Locate the cell with the specified text and output its (x, y) center coordinate. 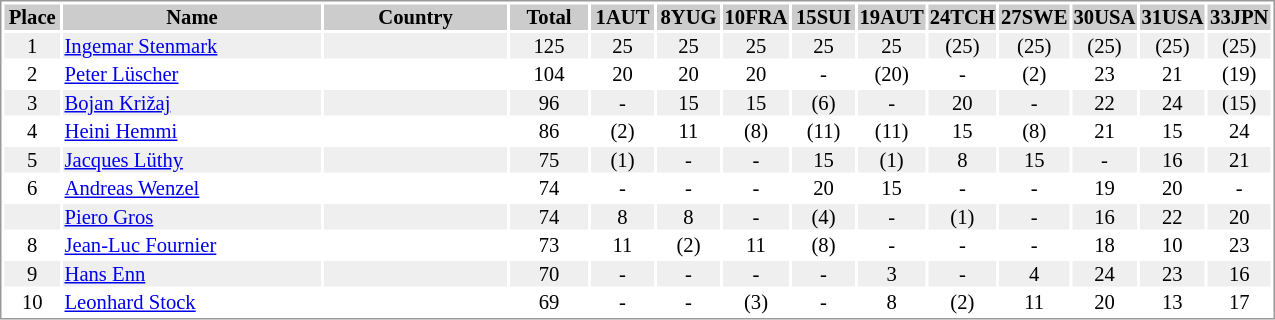
5 (32, 160)
96 (549, 103)
9 (32, 274)
(20) (892, 75)
Country (416, 17)
6 (32, 189)
73 (549, 245)
2 (32, 75)
13 (1172, 303)
Leonhard Stock (192, 303)
1 (32, 46)
69 (549, 303)
86 (549, 131)
10FRA (756, 17)
30USA (1104, 17)
24TCH (962, 17)
Ingemar Stenmark (192, 46)
75 (549, 160)
19AUT (892, 17)
Peter Lüscher (192, 75)
(4) (824, 217)
Total (549, 17)
(19) (1240, 75)
Heini Hemmi (192, 131)
Jean-Luc Fournier (192, 245)
Bojan Križaj (192, 103)
(15) (1240, 103)
8YUG (688, 17)
(6) (824, 103)
Place (32, 17)
104 (549, 75)
125 (549, 46)
17 (1240, 303)
Jacques Lüthy (192, 160)
19 (1104, 189)
Hans Enn (192, 274)
31USA (1172, 17)
Piero Gros (192, 217)
Name (192, 17)
15SUI (824, 17)
33JPN (1240, 17)
Andreas Wenzel (192, 189)
27SWE (1034, 17)
70 (549, 274)
18 (1104, 245)
(3) (756, 303)
1AUT (622, 17)
